Detect which cell encompasses the target text, then output its (x, y) center coordinate. 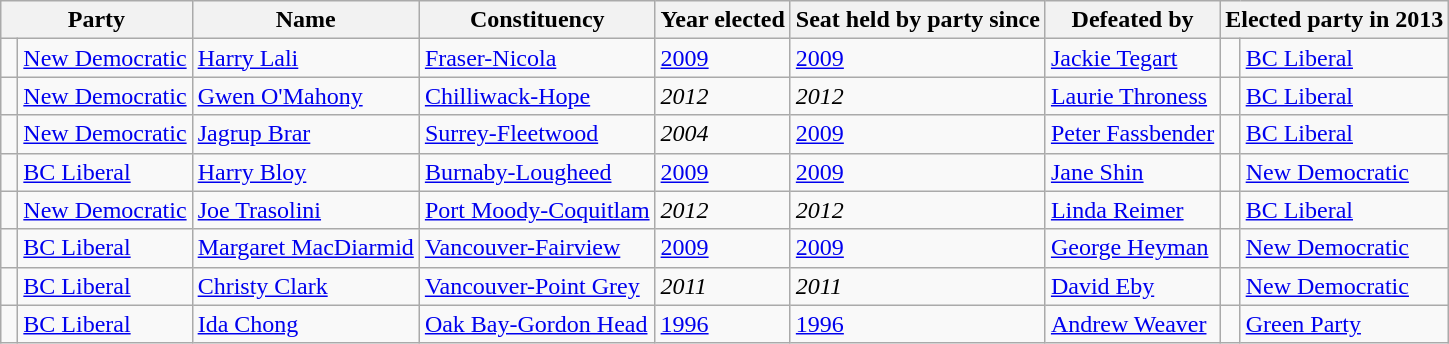
Harry Bloy (306, 172)
Vancouver-Point Grey (537, 286)
Party (96, 20)
Port Moody-Coquitlam (537, 210)
Linda Reimer (1132, 210)
Constituency (537, 20)
Green Party (1344, 324)
Seat held by party since (918, 20)
Harry Lali (306, 58)
Defeated by (1132, 20)
Elected party in 2013 (1334, 20)
David Eby (1132, 286)
2004 (722, 134)
Christy Clark (306, 286)
Year elected (722, 20)
Vancouver-Fairview (537, 248)
Peter Fassbender (1132, 134)
Jackie Tegart (1132, 58)
Burnaby-Lougheed (537, 172)
Margaret MacDiarmid (306, 248)
Ida Chong (306, 324)
Joe Trasolini (306, 210)
Fraser-Nicola (537, 58)
Surrey-Fleetwood (537, 134)
Jane Shin (1132, 172)
Name (306, 20)
Chilliwack-Hope (537, 96)
Laurie Throness (1132, 96)
George Heyman (1132, 248)
Andrew Weaver (1132, 324)
Jagrup Brar (306, 134)
Oak Bay-Gordon Head (537, 324)
Gwen O'Mahony (306, 96)
